Find where the given text appears and provide that cell's center as (x, y) coordinate. 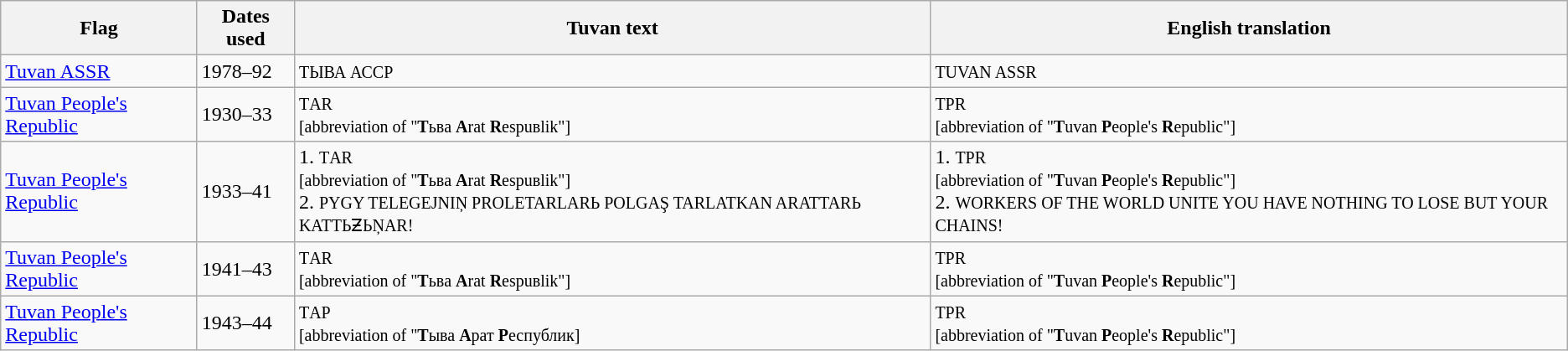
ТЫВА АССР (611, 71)
Tuvan text (611, 28)
1941–43 (245, 268)
ТAP[abbreviation of "Тыва Арат Республик] (611, 323)
1930–33 (245, 114)
Flag (99, 28)
TUVAN ASSR (1249, 71)
1933–41 (245, 191)
1943–44 (245, 323)
Tuvan ASSR (99, 71)
1. ТAR[abbreviation of "Tьвa Arat Respuвlik"]2. PYGY TELEGEJNIŅ PROLETARLARЬ POLGAŞ TARLATKAN ARATTARЬ KATTЬƵЬŅAR! (611, 191)
Dates used (245, 28)
1. TPR[abbreviation of "Tuvan People's Republic"]2. WORKERS OF THE WORLD UNITE YOU HAVE NOTHING TO LOSE BUT YOUR CHAINS! (1249, 191)
1978–92 (245, 71)
English translation (1249, 28)
